Extract the [x, y] coordinate from the center of the cell holding the provided text.  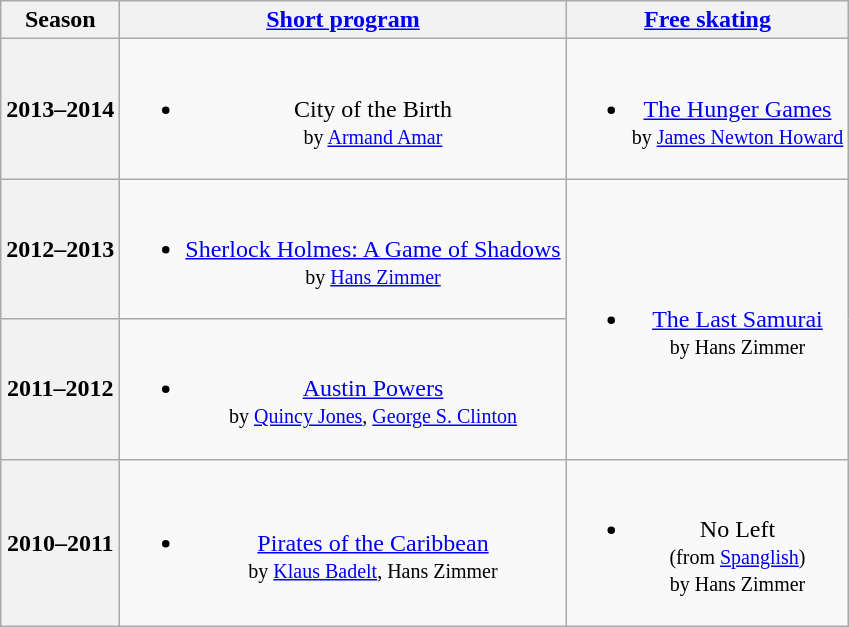
2010–2011 [60, 542]
City of the Birth by Armand Amar [343, 109]
Season [60, 20]
Free skating [708, 20]
Pirates of the Caribbean by Klaus Badelt, Hans Zimmer [343, 542]
2011–2012 [60, 389]
Short program [343, 20]
Austin Powers by Quincy Jones, George S. Clinton [343, 389]
Sherlock Holmes: A Game of Shadows by Hans Zimmer [343, 249]
The Hunger Games by James Newton Howard [708, 109]
2012–2013 [60, 249]
No Left (from Spanglish) by Hans Zimmer [708, 542]
The Last Samurai by Hans Zimmer [708, 319]
2013–2014 [60, 109]
